For the text-containing cell, return its midpoint in (x, y) coordinate format. 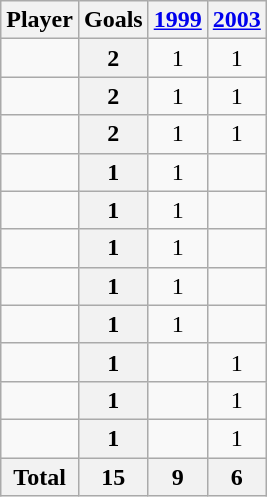
6 (236, 477)
Player (40, 20)
2003 (236, 20)
Total (40, 477)
1999 (178, 20)
15 (113, 477)
9 (178, 477)
Goals (113, 20)
